Find where the given text appears and provide that cell's center as (X, Y) coordinate. 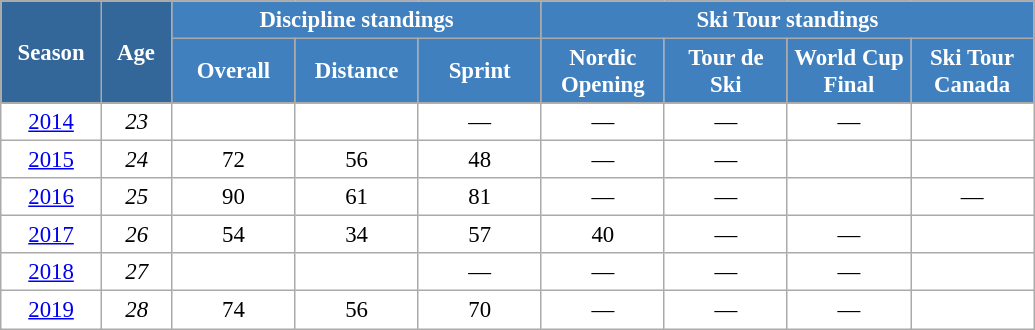
23 (136, 122)
2016 (52, 197)
34 (356, 235)
2014 (52, 122)
Tour deSki (726, 72)
Distance (356, 72)
Sprint (480, 72)
48 (480, 160)
70 (480, 310)
Ski TourCanada (972, 72)
NordicOpening (602, 72)
57 (480, 235)
26 (136, 235)
74 (234, 310)
2019 (52, 310)
28 (136, 310)
2015 (52, 160)
54 (234, 235)
27 (136, 273)
81 (480, 197)
2017 (52, 235)
Age (136, 52)
25 (136, 197)
2018 (52, 273)
World CupFinal (848, 72)
90 (234, 197)
24 (136, 160)
40 (602, 235)
Discipline standings (356, 20)
Overall (234, 72)
Ski Tour standings (787, 20)
Season (52, 52)
72 (234, 160)
61 (356, 197)
